For the text-containing cell, return its midpoint in [x, y] coordinate format. 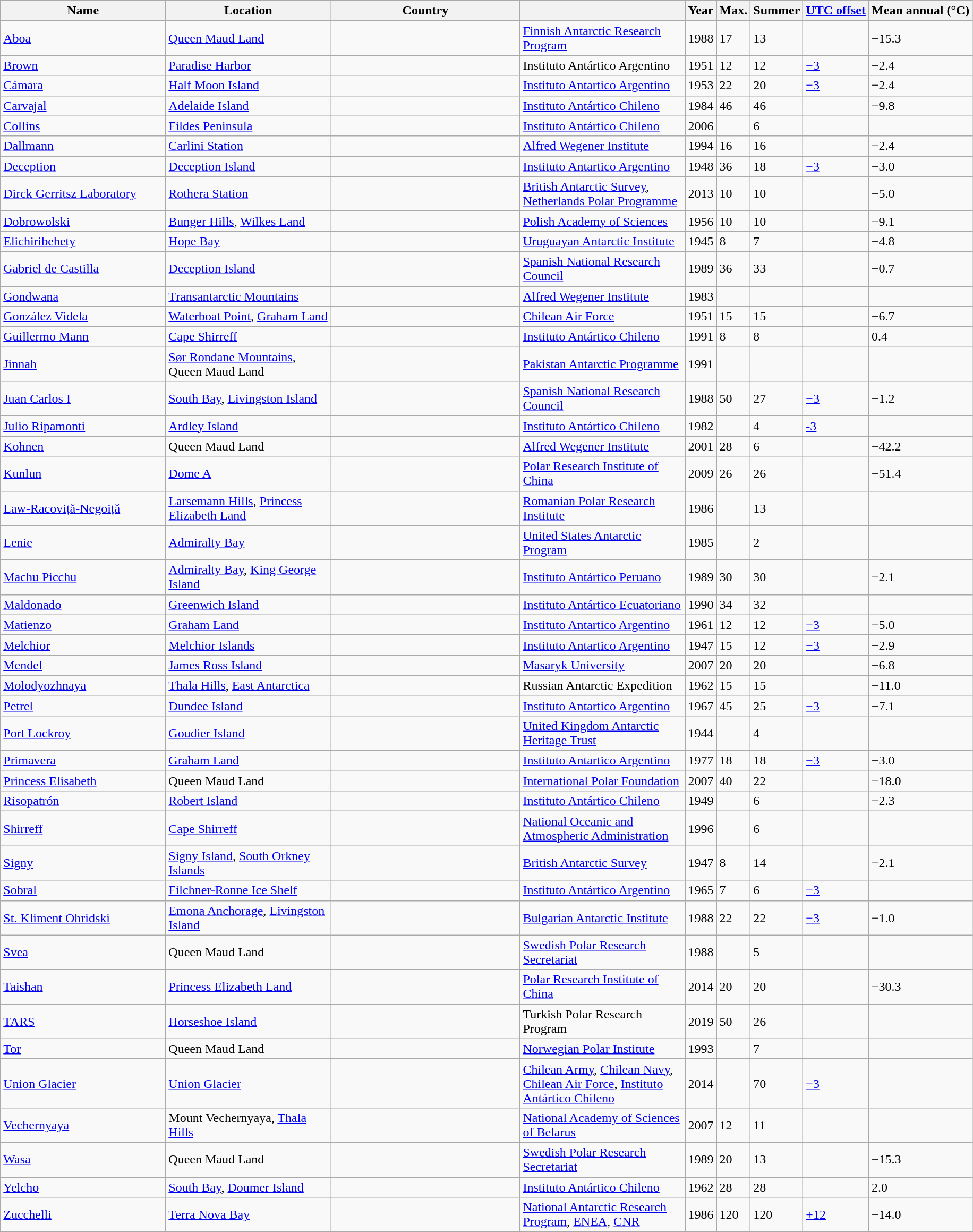
2.0 [921, 1187]
−18.0 [921, 781]
Elichiribehety [83, 241]
Signy Island, South Orkney Islands [249, 863]
Primavera [83, 761]
González Videla [83, 317]
Hope Bay [249, 241]
Summer [776, 11]
Port Lockroy [83, 733]
Shirreff [83, 829]
1990 [701, 605]
Terra Nova Bay [249, 1214]
1961 [701, 625]
Max. [733, 11]
Guillermo Mann [83, 337]
1985 [701, 543]
2001 [701, 446]
Wasa [83, 1159]
−2.3 [921, 801]
34 [733, 605]
Greenwich Island [249, 605]
Kunlun [83, 474]
Maldonado [83, 605]
0.4 [921, 337]
British Antarctic Survey, Netherlands Polar Programme [602, 193]
Rothera Station [249, 193]
TARS [83, 1021]
Melchior [83, 645]
Svea [83, 952]
Tor [83, 1049]
1994 [701, 146]
Romanian Polar Research Institute [602, 508]
+12 [836, 1214]
Turkish Polar Research Program [602, 1021]
Risopatrón [83, 801]
Machu Picchu [83, 577]
Matienzo [83, 625]
Mount Vechernyaya, Thala Hills [249, 1125]
−4.8 [921, 241]
1967 [701, 706]
Instituto Antártico Ecuatoriano [602, 605]
National Academy of Sciences of Belarus [602, 1125]
−0.7 [921, 269]
1984 [701, 106]
Admiralty Bay [249, 543]
1982 [701, 426]
11 [776, 1125]
Larsemann Hills, Princess Elizabeth Land [249, 508]
1993 [701, 1049]
32 [776, 605]
1965 [701, 890]
1996 [701, 829]
Dobrowolski [83, 221]
−11.0 [921, 685]
Goudier Island [249, 733]
−42.2 [921, 446]
−2.9 [921, 645]
Paradise Harbor [249, 65]
Location [249, 11]
Juan Carlos I [83, 398]
2013 [701, 193]
2 [776, 543]
Carlini Station [249, 146]
1945 [701, 241]
1977 [701, 761]
Name [83, 11]
James Ross Island [249, 665]
1948 [701, 166]
Russian Antarctic Expedition [602, 685]
1956 [701, 221]
1953 [701, 86]
Instituto Antártico Peruano [602, 577]
1944 [701, 733]
Sobral [83, 890]
2019 [701, 1021]
Cámara [83, 86]
Dirck Gerritsz Laboratory [83, 193]
Chilean Army, Chilean Navy, Chilean Air Force, Instituto Antártico Chileno [602, 1083]
Ardley Island [249, 426]
5 [776, 952]
Admiralty Bay, King George Island [249, 577]
Gondwana [83, 296]
International Polar Foundation [602, 781]
45 [733, 706]
25 [776, 706]
27 [776, 398]
Robert Island [249, 801]
Chilean Air Force [602, 317]
Vechernyaya [83, 1125]
Dome A [249, 474]
Deception [83, 166]
Uruguayan Antarctic Institute [602, 241]
Year [701, 11]
Mean annual (°C) [921, 11]
Dallmann [83, 146]
−6.8 [921, 665]
1983 [701, 296]
Adelaide Island [249, 106]
−1.0 [921, 918]
33 [776, 269]
Molodyozhnaya [83, 685]
Brown [83, 65]
Signy [83, 863]
1949 [701, 801]
14 [776, 863]
-3 [836, 426]
Princess Elisabeth [83, 781]
Masaryk University [602, 665]
2006 [701, 126]
National Antarctic Research Program, ENEA, CNR [602, 1214]
17 [733, 38]
British Antarctic Survey [602, 863]
40 [733, 781]
−14.0 [921, 1214]
Carvajal [83, 106]
Collins [83, 126]
Bunger Hills, Wilkes Land [249, 221]
Sør Rondane Mountains, Queen Maud Land [249, 364]
Bulgarian Antarctic Institute [602, 918]
−7.1 [921, 706]
UTC offset [836, 11]
Horseshoe Island [249, 1021]
Country [425, 11]
Julio Ripamonti [83, 426]
National Oceanic and Atmospheric Administration [602, 829]
Petrel [83, 706]
Lenie [83, 543]
Law-Racoviță-Negoiță [83, 508]
Gabriel de Castilla [83, 269]
South Bay, Livingston Island [249, 398]
Melchior Islands [249, 645]
St. Kliment Ohridski [83, 918]
Fildes Peninsula [249, 126]
Pakistan Antarctic Programme [602, 364]
Kohnen [83, 446]
Filchner-Ronne Ice Shelf [249, 890]
70 [776, 1083]
Aboa [83, 38]
−9.1 [921, 221]
−51.4 [921, 474]
South Bay, Doumer Island [249, 1187]
Finnish Antarctic Research Program [602, 38]
−30.3 [921, 987]
2009 [701, 474]
Zucchelli [83, 1214]
−6.7 [921, 317]
Mendel [83, 665]
United States Antarctic Program [602, 543]
Dundee Island [249, 706]
−1.2 [921, 398]
Half Moon Island [249, 86]
Emona Anchorage, Livingston Island [249, 918]
United Kingdom Antarctic Heritage Trust [602, 733]
Polish Academy of Sciences [602, 221]
Yelcho [83, 1187]
Princess Elizabeth Land [249, 987]
Norwegian Polar Institute [602, 1049]
Thala Hills, East Antarctica [249, 685]
−9.8 [921, 106]
Waterboat Point, Graham Land [249, 317]
Jinnah [83, 364]
Transantarctic Mountains [249, 296]
Taishan [83, 987]
